Find where the given text appears and provide that cell's center as (X, Y) coordinate. 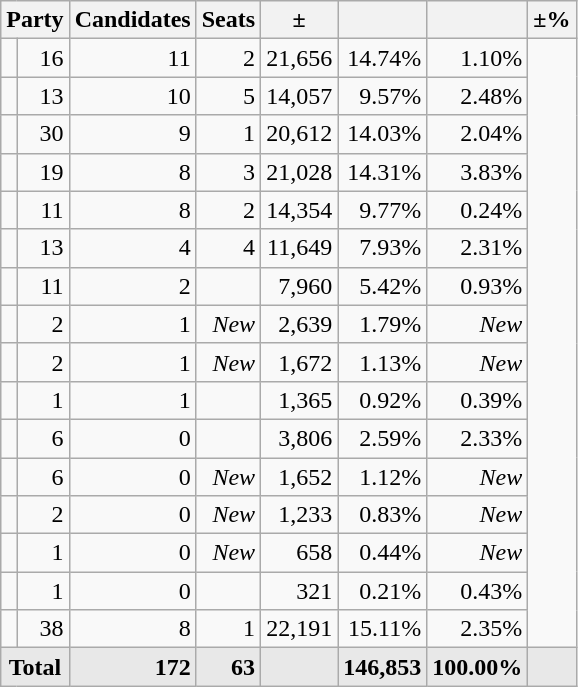
Total (35, 667)
3.83% (478, 172)
2.59% (382, 438)
Seats (228, 20)
2.48% (478, 96)
1,672 (300, 362)
1,652 (300, 477)
63 (228, 667)
22,191 (300, 629)
±% (552, 20)
1.79% (382, 324)
0.24% (478, 210)
14.31% (382, 172)
30 (43, 134)
321 (300, 591)
2.35% (478, 629)
0.43% (478, 591)
9 (132, 134)
2.33% (478, 438)
14.74% (382, 58)
11,649 (300, 248)
658 (300, 553)
9.57% (382, 96)
21,656 (300, 58)
2,639 (300, 324)
21,028 (300, 172)
1,233 (300, 515)
0.44% (382, 553)
1.12% (382, 477)
9.77% (382, 210)
2.04% (478, 134)
100.00% (478, 667)
16 (43, 58)
2.31% (478, 248)
14,354 (300, 210)
172 (132, 667)
Candidates (132, 20)
0.39% (478, 400)
3,806 (300, 438)
20,612 (300, 134)
19 (43, 172)
38 (43, 629)
7.93% (382, 248)
146,853 (382, 667)
10 (132, 96)
± (300, 20)
15.11% (382, 629)
Party (35, 20)
5 (228, 96)
1,365 (300, 400)
3 (228, 172)
0.93% (478, 286)
14.03% (382, 134)
7,960 (300, 286)
5.42% (382, 286)
1.13% (382, 362)
0.21% (382, 591)
0.92% (382, 400)
1.10% (478, 58)
14,057 (300, 96)
0.83% (382, 515)
